Return (X, Y) of the center of cell containing provided text 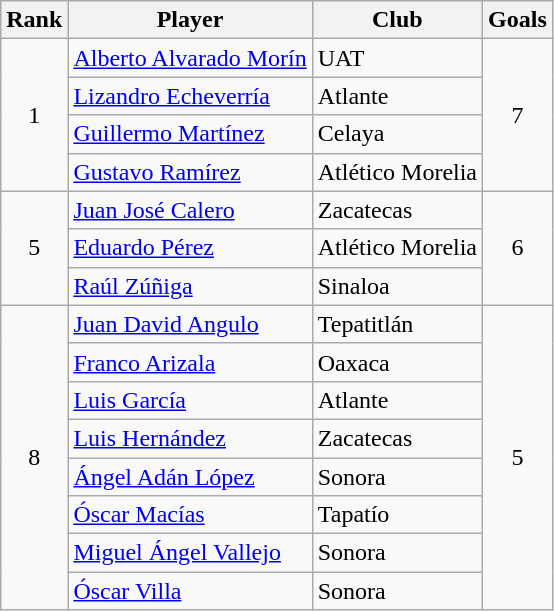
1 (34, 115)
Alberto Alvarado Morín (190, 58)
Sinaloa (397, 286)
UAT (397, 58)
Ángel Adán López (190, 477)
Luis Hernández (190, 438)
Raúl Zúñiga (190, 286)
Club (397, 20)
Gustavo Ramírez (190, 172)
Juan José Calero (190, 210)
Óscar Macías (190, 515)
Oaxaca (397, 362)
Eduardo Pérez (190, 248)
Goals (518, 20)
Luis García (190, 400)
Guillermo Martínez (190, 134)
Celaya (397, 134)
6 (518, 248)
Tapatío (397, 515)
8 (34, 457)
Player (190, 20)
Juan David Angulo (190, 324)
Óscar Villa (190, 591)
Rank (34, 20)
Franco Arizala (190, 362)
Lizandro Echeverría (190, 96)
Tepatitlán (397, 324)
Miguel Ángel Vallejo (190, 553)
7 (518, 115)
